From the cell containing the given text, extract its center point as [x, y] coordinate. 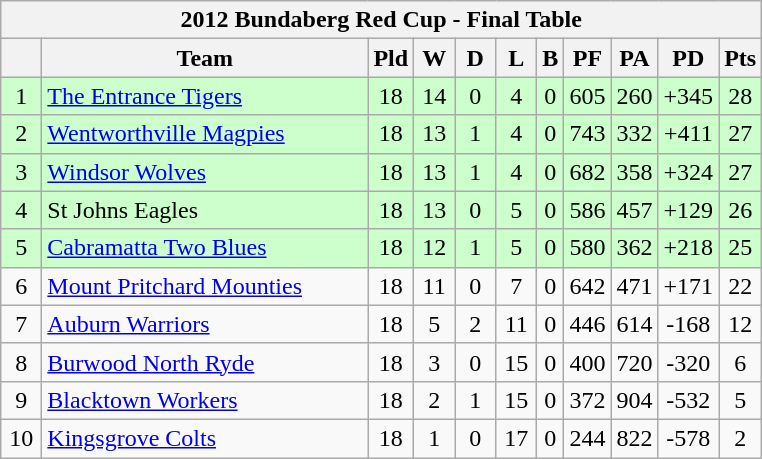
822 [634, 438]
Kingsgrove Colts [205, 438]
14 [434, 96]
332 [634, 134]
682 [588, 172]
22 [740, 286]
PD [688, 58]
2012 Bundaberg Red Cup - Final Table [382, 20]
244 [588, 438]
580 [588, 248]
28 [740, 96]
471 [634, 286]
10 [22, 438]
-320 [688, 362]
260 [634, 96]
743 [588, 134]
17 [516, 438]
Cabramatta Two Blues [205, 248]
Blacktown Workers [205, 400]
8 [22, 362]
+411 [688, 134]
614 [634, 324]
PF [588, 58]
26 [740, 210]
Burwood North Ryde [205, 362]
+324 [688, 172]
457 [634, 210]
-168 [688, 324]
+218 [688, 248]
Pld [391, 58]
Windsor Wolves [205, 172]
586 [588, 210]
Mount Pritchard Mounties [205, 286]
720 [634, 362]
358 [634, 172]
Wentworthville Magpies [205, 134]
W [434, 58]
605 [588, 96]
D [476, 58]
+129 [688, 210]
L [516, 58]
446 [588, 324]
642 [588, 286]
904 [634, 400]
9 [22, 400]
B [550, 58]
+171 [688, 286]
-532 [688, 400]
Pts [740, 58]
The Entrance Tigers [205, 96]
Team [205, 58]
372 [588, 400]
PA [634, 58]
25 [740, 248]
St Johns Eagles [205, 210]
400 [588, 362]
Auburn Warriors [205, 324]
-578 [688, 438]
362 [634, 248]
+345 [688, 96]
